Scan for the cell matching the given text and deliver its (X, Y) coordinate at center. 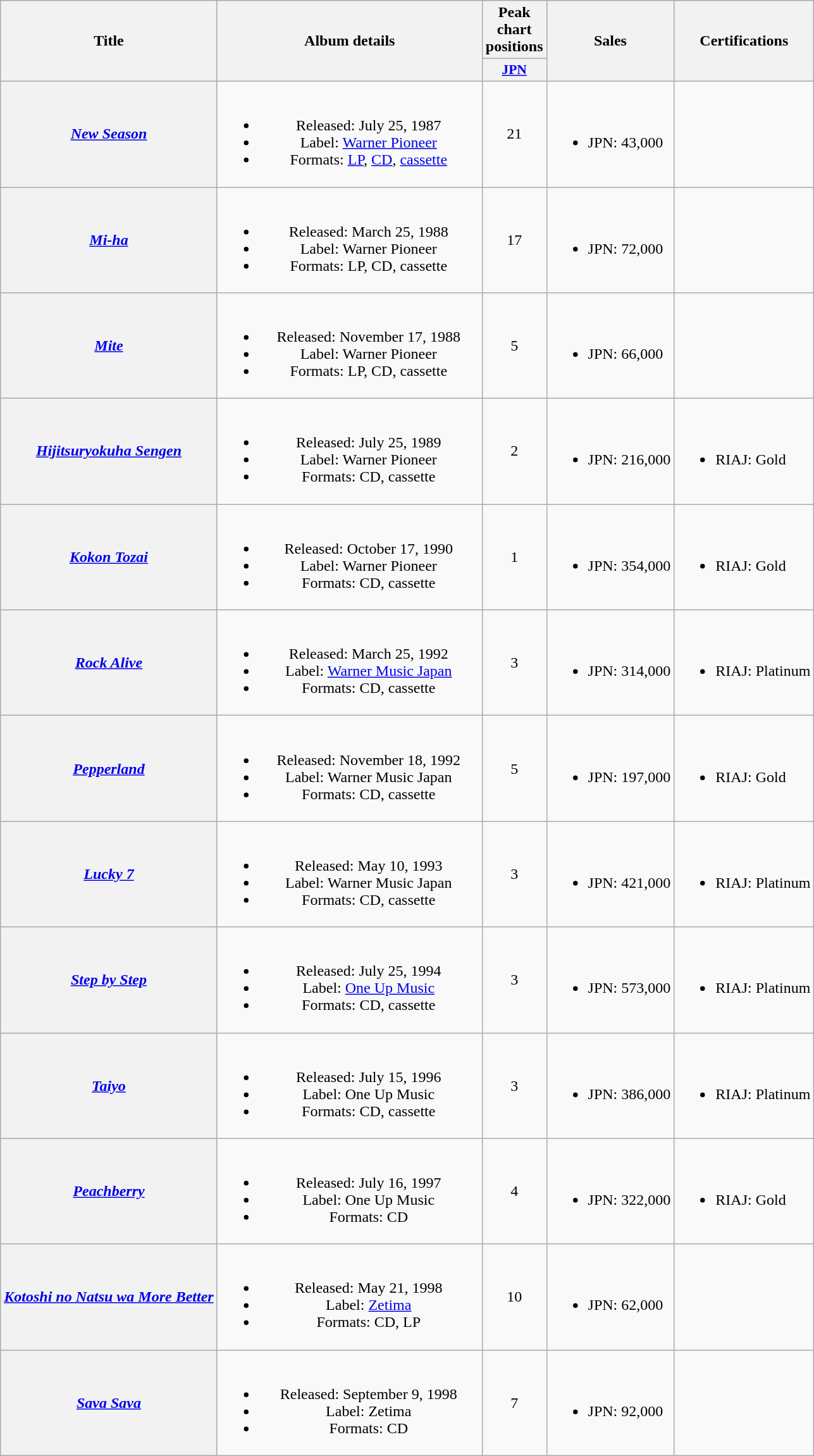
Kokon Tozai (109, 557)
Peak chart positions (514, 30)
Released: March 25, 1992Label: Warner Music JapanFormats: CD, cassette (349, 663)
Sava Sava (109, 1402)
Mite (109, 345)
Released: May 21, 1998Label: ZetimaFormats: CD, LP (349, 1297)
21 (514, 134)
Mi-ha (109, 240)
7 (514, 1402)
Sales (610, 41)
Kotoshi no Natsu wa More Better (109, 1297)
JPN: 197,000 (610, 768)
JPN: 421,000 (610, 874)
Released: July 25, 1989Label: Warner PioneerFormats: CD, cassette (349, 452)
Title (109, 41)
JPN: 386,000 (610, 1086)
Released: July 25, 1987Label: Warner PioneerFormats: LP, CD, cassette (349, 134)
Released: November 17, 1988Label: Warner PioneerFormats: LP, CD, cassette (349, 345)
JPN: 322,000 (610, 1191)
New Season (109, 134)
Rock Alive (109, 663)
Released: May 10, 1993Label: Warner Music JapanFormats: CD, cassette (349, 874)
1 (514, 557)
Certifications (744, 41)
Step by Step (109, 980)
JPN: 92,000 (610, 1402)
JPN: 216,000 (610, 452)
Taiyo (109, 1086)
Hijitsuryokuha Sengen (109, 452)
JPN: 573,000 (610, 980)
JPN (514, 70)
JPN: 354,000 (610, 557)
17 (514, 240)
Released: March 25, 1988Label: Warner PioneerFormats: LP, CD, cassette (349, 240)
Peachberry (109, 1191)
Lucky 7 (109, 874)
JPN: 43,000 (610, 134)
JPN: 314,000 (610, 663)
Released: September 9, 1998Label: ZetimaFormats: CD (349, 1402)
Released: July 25, 1994Label: One Up MusicFormats: CD, cassette (349, 980)
Released: November 18, 1992Label: Warner Music JapanFormats: CD, cassette (349, 768)
Pepperland (109, 768)
JPN: 62,000 (610, 1297)
JPN: 66,000 (610, 345)
Released: July 15, 1996Label: One Up MusicFormats: CD, cassette (349, 1086)
JPN: 72,000 (610, 240)
Album details (349, 41)
10 (514, 1297)
Released: October 17, 1990Label: Warner PioneerFormats: CD, cassette (349, 557)
Released: July 16, 1997Label: One Up MusicFormats: CD (349, 1191)
4 (514, 1191)
2 (514, 452)
